Locate the cell with the specified text and output its (x, y) center coordinate. 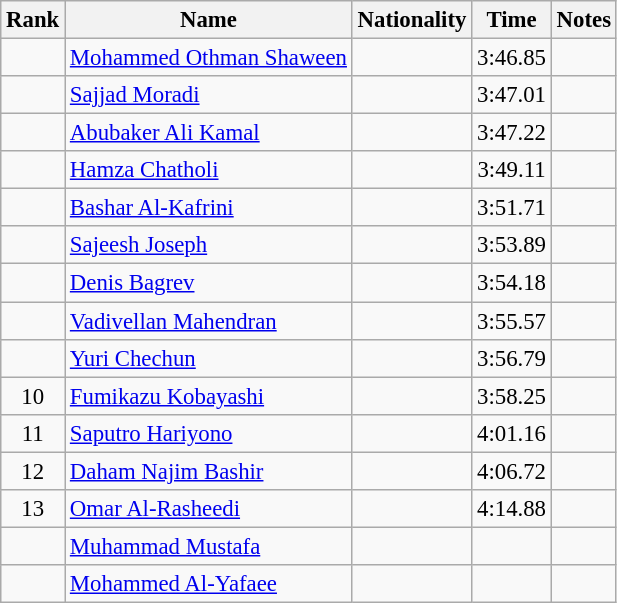
Abubaker Ali Kamal (209, 133)
Mohammed Othman Shaween (209, 58)
3:54.18 (512, 283)
Bashar Al-Kafrini (209, 208)
Sajjad Moradi (209, 95)
Daham Najim Bashir (209, 471)
4:01.16 (512, 433)
4:06.72 (512, 471)
4:14.88 (512, 509)
Sajeesh Joseph (209, 245)
Saputro Hariyono (209, 433)
Fumikazu Kobayashi (209, 396)
Omar Al-Rasheedi (209, 509)
3:51.71 (512, 208)
3:55.57 (512, 321)
Time (512, 20)
Notes (584, 20)
3:47.01 (512, 95)
3:58.25 (512, 396)
13 (33, 509)
Rank (33, 20)
11 (33, 433)
Nationality (412, 20)
Denis Bagrev (209, 283)
3:47.22 (512, 133)
Yuri Chechun (209, 358)
Name (209, 20)
3:46.85 (512, 58)
12 (33, 471)
3:56.79 (512, 358)
Muhammad Mustafa (209, 546)
3:49.11 (512, 170)
Vadivellan Mahendran (209, 321)
3:53.89 (512, 245)
10 (33, 396)
Hamza Chatholi (209, 170)
Mohammed Al-Yafaee (209, 584)
